Pinpoint the cell where the given text exists, returning its (x, y) midpoint coordinate. 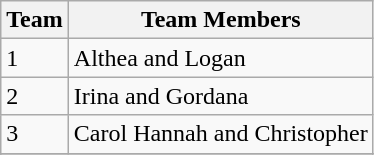
Team (35, 20)
3 (35, 134)
Carol Hannah and Christopher (220, 134)
Althea and Logan (220, 58)
Team Members (220, 20)
2 (35, 96)
1 (35, 58)
Irina and Gordana (220, 96)
